Search for the cell housing the specified text and yield its [X, Y] center coordinate. 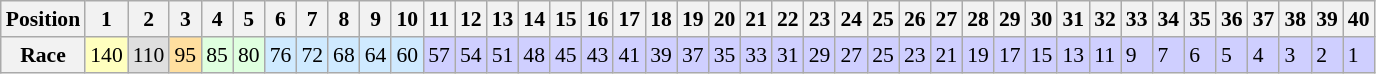
68 [344, 55]
80 [249, 55]
10 [407, 19]
41 [629, 55]
45 [566, 55]
Race [43, 55]
48 [534, 55]
14 [534, 19]
32 [1105, 19]
43 [598, 55]
51 [503, 55]
76 [281, 55]
85 [217, 55]
20 [725, 19]
40 [1359, 19]
72 [312, 55]
18 [661, 19]
30 [1042, 19]
60 [407, 55]
36 [1232, 19]
38 [1295, 19]
54 [471, 55]
24 [851, 19]
57 [439, 55]
64 [376, 55]
16 [598, 19]
26 [915, 19]
8 [344, 19]
12 [471, 19]
140 [106, 55]
28 [978, 19]
110 [149, 55]
22 [788, 19]
34 [1169, 19]
Position [43, 19]
95 [185, 55]
